Return [X, Y] of the center of cell containing provided text 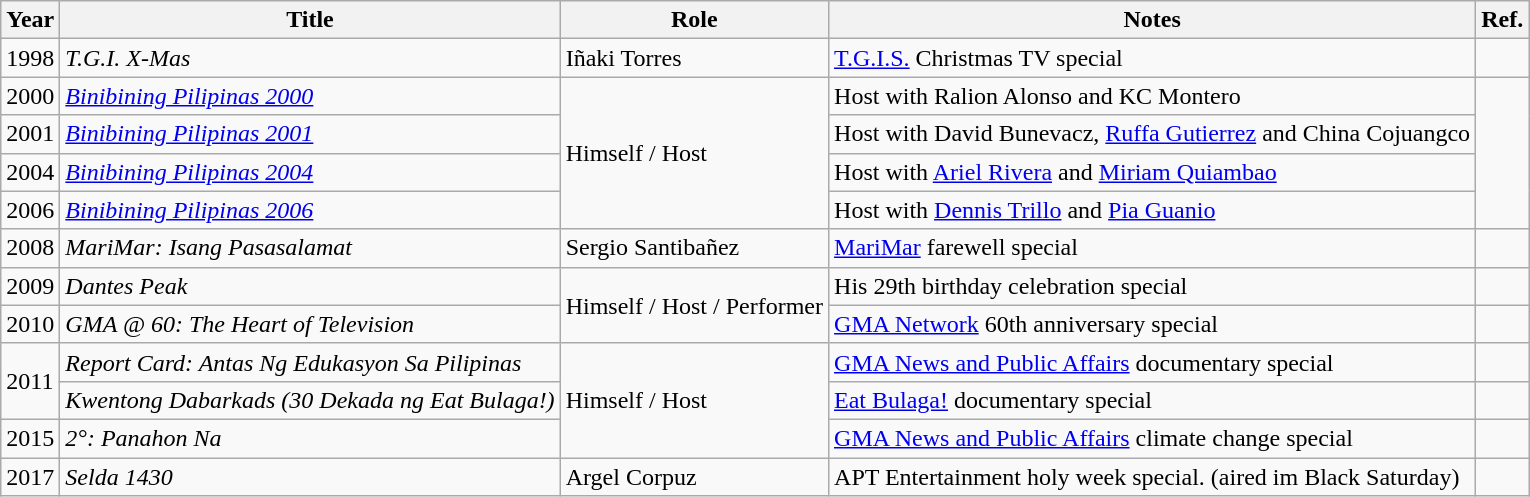
Notes [1152, 20]
Host with David Bunevacz, Ruffa Gutierrez and China Cojuangco [1152, 134]
GMA Network 60th anniversary special [1152, 324]
Iñaki Torres [694, 58]
2000 [30, 96]
Binibining Pilipinas 2001 [310, 134]
Argel Corpuz [694, 477]
Role [694, 20]
T.G.I.S. Christmas TV special [1152, 58]
Binibining Pilipinas 2004 [310, 172]
Host with Ralion Alonso and KC Montero [1152, 96]
T.G.I. X-Mas [310, 58]
Kwentong Dabarkads (30 Dekada ng Eat Bulaga!) [310, 400]
2017 [30, 477]
Report Card: Antas Ng Edukasyon Sa Pilipinas [310, 362]
2010 [30, 324]
2009 [30, 286]
APT Entertainment holy week special. (aired im Black Saturday) [1152, 477]
Dantes Peak [310, 286]
GMA News and Public Affairs climate change special [1152, 438]
Binibining Pilipinas 2000 [310, 96]
Ref. [1502, 20]
Title [310, 20]
2008 [30, 248]
2001 [30, 134]
2011 [30, 381]
2004 [30, 172]
Binibining Pilipinas 2006 [310, 210]
Himself / Host / Performer [694, 305]
His 29th birthday celebration special [1152, 286]
GMA @ 60: The Heart of Television [310, 324]
Year [30, 20]
2006 [30, 210]
MariMar: Isang Pasasalamat [310, 248]
1998 [30, 58]
2015 [30, 438]
2°: Panahon Na [310, 438]
GMA News and Public Affairs documentary special [1152, 362]
Host with Dennis Trillo and Pia Guanio [1152, 210]
Host with Ariel Rivera and Miriam Quiambao [1152, 172]
MariMar farewell special [1152, 248]
Selda 1430 [310, 477]
Eat Bulaga! documentary special [1152, 400]
Sergio Santibañez [694, 248]
